Identify which cell holds the provided text, then report its [x, y] central coordinate. 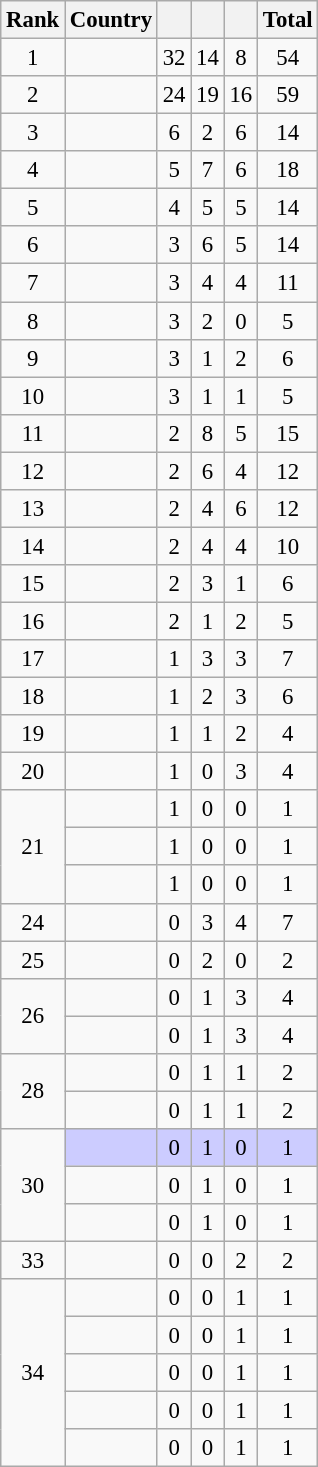
28 [33, 1092]
32 [174, 58]
Country [112, 20]
20 [33, 772]
26 [33, 1016]
21 [33, 846]
59 [288, 95]
25 [33, 960]
17 [33, 659]
Rank [33, 20]
Total [288, 20]
30 [33, 1186]
34 [33, 1373]
33 [33, 1261]
9 [33, 358]
13 [33, 509]
54 [288, 58]
